Identify which cell holds the provided text, then report its [X, Y] central coordinate. 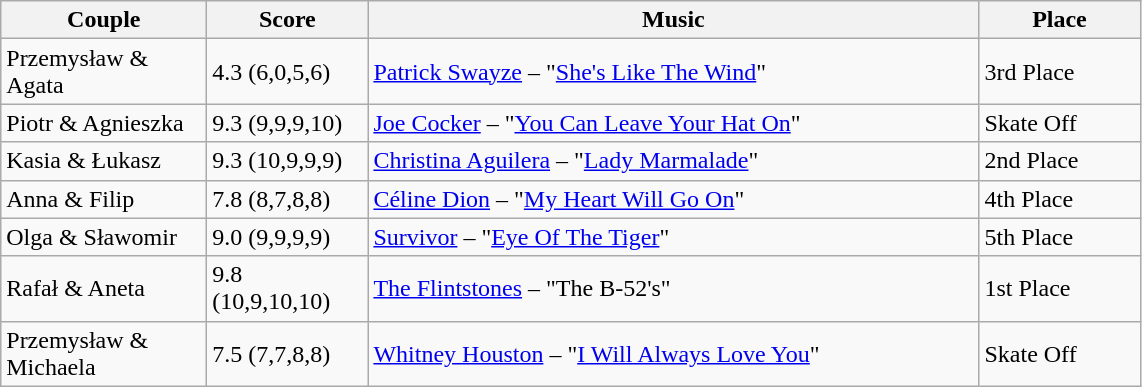
9.0 (9,9,9,9) [288, 237]
Score [288, 20]
4.3 (6,0,5,6) [288, 72]
Place [1060, 20]
The Flintstones – "The B-52's" [674, 288]
1st Place [1060, 288]
5th Place [1060, 237]
Olga & Sławomir [104, 237]
Christina Aguilera – "Lady Marmalade" [674, 161]
Przemysław & Michaela [104, 354]
Couple [104, 20]
Anna & Filip [104, 199]
9.3 (10,9,9,9) [288, 161]
Rafał & Aneta [104, 288]
4th Place [1060, 199]
2nd Place [1060, 161]
Przemysław & Agata [104, 72]
7.8 (8,7,8,8) [288, 199]
Music [674, 20]
Joe Cocker – "You Can Leave Your Hat On" [674, 123]
Piotr & Agnieszka [104, 123]
Survivor – "Eye Of The Tiger" [674, 237]
Kasia & Łukasz [104, 161]
9.3 (9,9,9,10) [288, 123]
Céline Dion – "My Heart Will Go On" [674, 199]
Patrick Swayze – "She's Like The Wind" [674, 72]
Whitney Houston – "I Will Always Love You" [674, 354]
7.5 (7,7,8,8) [288, 354]
9.8 (10,9,10,10) [288, 288]
3rd Place [1060, 72]
